Scan for the cell matching the given text and deliver its (X, Y) coordinate at center. 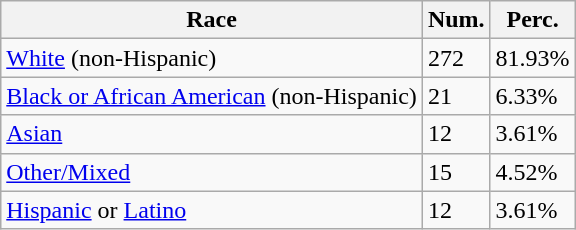
21 (456, 96)
272 (456, 58)
Asian (212, 134)
4.52% (532, 172)
Num. (456, 20)
White (non-Hispanic) (212, 58)
Perc. (532, 20)
Other/Mixed (212, 172)
Race (212, 20)
6.33% (532, 96)
Black or African American (non-Hispanic) (212, 96)
81.93% (532, 58)
15 (456, 172)
Hispanic or Latino (212, 210)
